Identify which cell holds the provided text, then report its (X, Y) central coordinate. 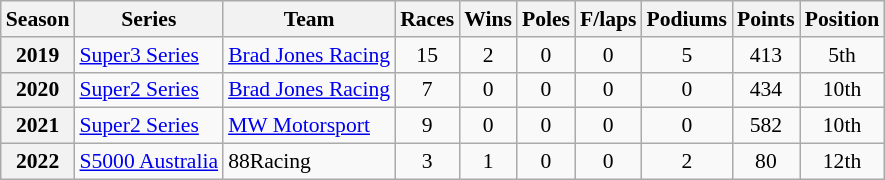
F/laps (608, 19)
Wins (488, 19)
Podiums (688, 19)
434 (766, 90)
1 (488, 162)
5th (842, 55)
413 (766, 55)
2019 (38, 55)
3 (427, 162)
12th (842, 162)
2022 (38, 162)
Series (148, 19)
Position (842, 19)
2020 (38, 90)
Poles (546, 19)
9 (427, 126)
S5000 Australia (148, 162)
Super3 Series (148, 55)
MW Motorsport (309, 126)
2021 (38, 126)
582 (766, 126)
7 (427, 90)
Races (427, 19)
Team (309, 19)
88Racing (309, 162)
Points (766, 19)
Season (38, 19)
80 (766, 162)
5 (688, 55)
15 (427, 55)
